Extract the [X, Y] coordinate from the center of the cell holding the provided text.  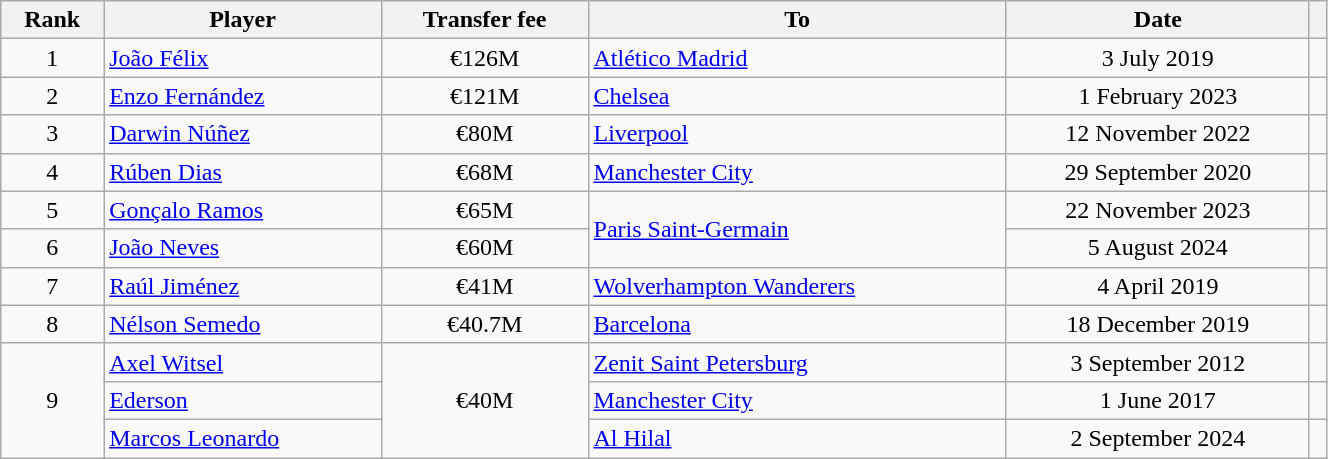
22 November 2023 [1158, 210]
€41M [484, 286]
3 September 2012 [1158, 362]
João Neves [243, 248]
Player [243, 20]
3 [52, 134]
To [797, 20]
Al Hilal [797, 438]
€60M [484, 248]
6 [52, 248]
4 April 2019 [1158, 286]
Atlético Madrid [797, 58]
2 September 2024 [1158, 438]
Rúben Dias [243, 172]
€126M [484, 58]
12 November 2022 [1158, 134]
Transfer fee [484, 20]
Gonçalo Ramos [243, 210]
2 [52, 96]
Barcelona [797, 324]
€65M [484, 210]
€40.7M [484, 324]
€121M [484, 96]
1 [52, 58]
Chelsea [797, 96]
7 [52, 286]
Zenit Saint Petersburg [797, 362]
€80M [484, 134]
4 [52, 172]
5 August 2024 [1158, 248]
Enzo Fernández [243, 96]
João Félix [243, 58]
€68M [484, 172]
Rank [52, 20]
Wolverhampton Wanderers [797, 286]
Raúl Jiménez [243, 286]
18 December 2019 [1158, 324]
Nélson Semedo [243, 324]
1 June 2017 [1158, 400]
5 [52, 210]
Date [1158, 20]
€40M [484, 400]
Darwin Núñez [243, 134]
29 September 2020 [1158, 172]
1 February 2023 [1158, 96]
8 [52, 324]
3 July 2019 [1158, 58]
Liverpool [797, 134]
Marcos Leonardo [243, 438]
Ederson [243, 400]
Paris Saint-Germain [797, 229]
9 [52, 400]
Axel Witsel [243, 362]
